Extract the (X, Y) coordinate from the center of the cell holding the provided text.  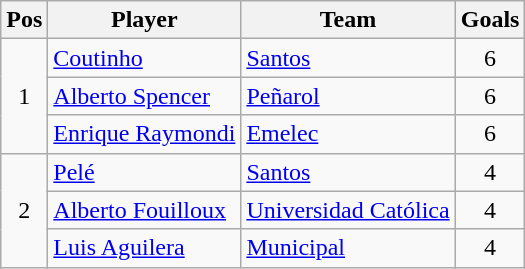
Alberto Spencer (144, 96)
Municipal (348, 248)
Enrique Raymondi (144, 134)
Emelec (348, 134)
Alberto Fouilloux (144, 210)
Universidad Católica (348, 210)
Pelé (144, 172)
2 (24, 210)
Coutinho (144, 58)
Goals (490, 20)
Luis Aguilera (144, 248)
Pos (24, 20)
Player (144, 20)
Peñarol (348, 96)
Team (348, 20)
1 (24, 96)
